Extract the [X, Y] coordinate from the center of the cell holding the provided text.  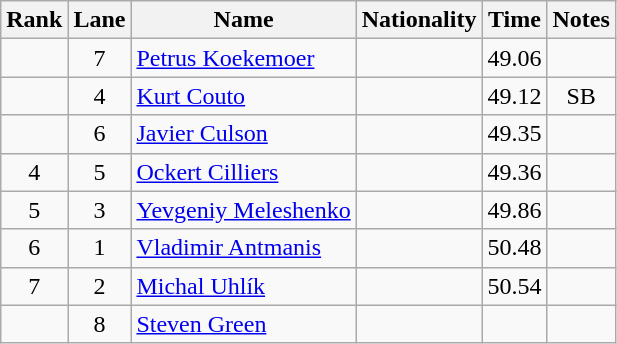
1 [100, 248]
49.86 [514, 210]
49.36 [514, 172]
50.54 [514, 286]
Nationality [419, 20]
3 [100, 210]
Name [244, 20]
Kurt Couto [244, 96]
Time [514, 20]
Petrus Koekemoer [244, 58]
Notes [581, 20]
49.35 [514, 134]
49.12 [514, 96]
Rank [34, 20]
SB [581, 96]
50.48 [514, 248]
49.06 [514, 58]
Ockert Cilliers [244, 172]
Lane [100, 20]
Michal Uhlík [244, 286]
2 [100, 286]
Yevgeniy Meleshenko [244, 210]
8 [100, 324]
Vladimir Antmanis [244, 248]
Steven Green [244, 324]
Javier Culson [244, 134]
